Locate the cell with the specified text and output its (x, y) center coordinate. 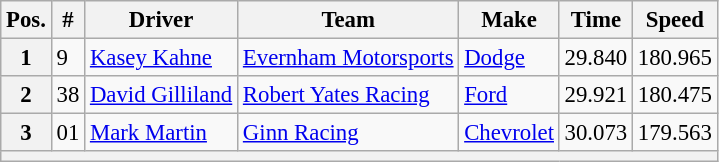
Kasey Kahne (162, 58)
1 (26, 58)
Team (348, 20)
38 (68, 95)
Mark Martin (162, 133)
David Gilliland (162, 95)
# (68, 20)
Ford (509, 95)
180.965 (676, 58)
Dodge (509, 58)
Time (596, 20)
Chevrolet (509, 133)
Driver (162, 20)
179.563 (676, 133)
29.921 (596, 95)
9 (68, 58)
30.073 (596, 133)
Make (509, 20)
01 (68, 133)
Robert Yates Racing (348, 95)
Ginn Racing (348, 133)
Speed (676, 20)
2 (26, 95)
29.840 (596, 58)
Evernham Motorsports (348, 58)
3 (26, 133)
180.475 (676, 95)
Pos. (26, 20)
